Extract the [x, y] coordinate from the center of the cell holding the provided text.  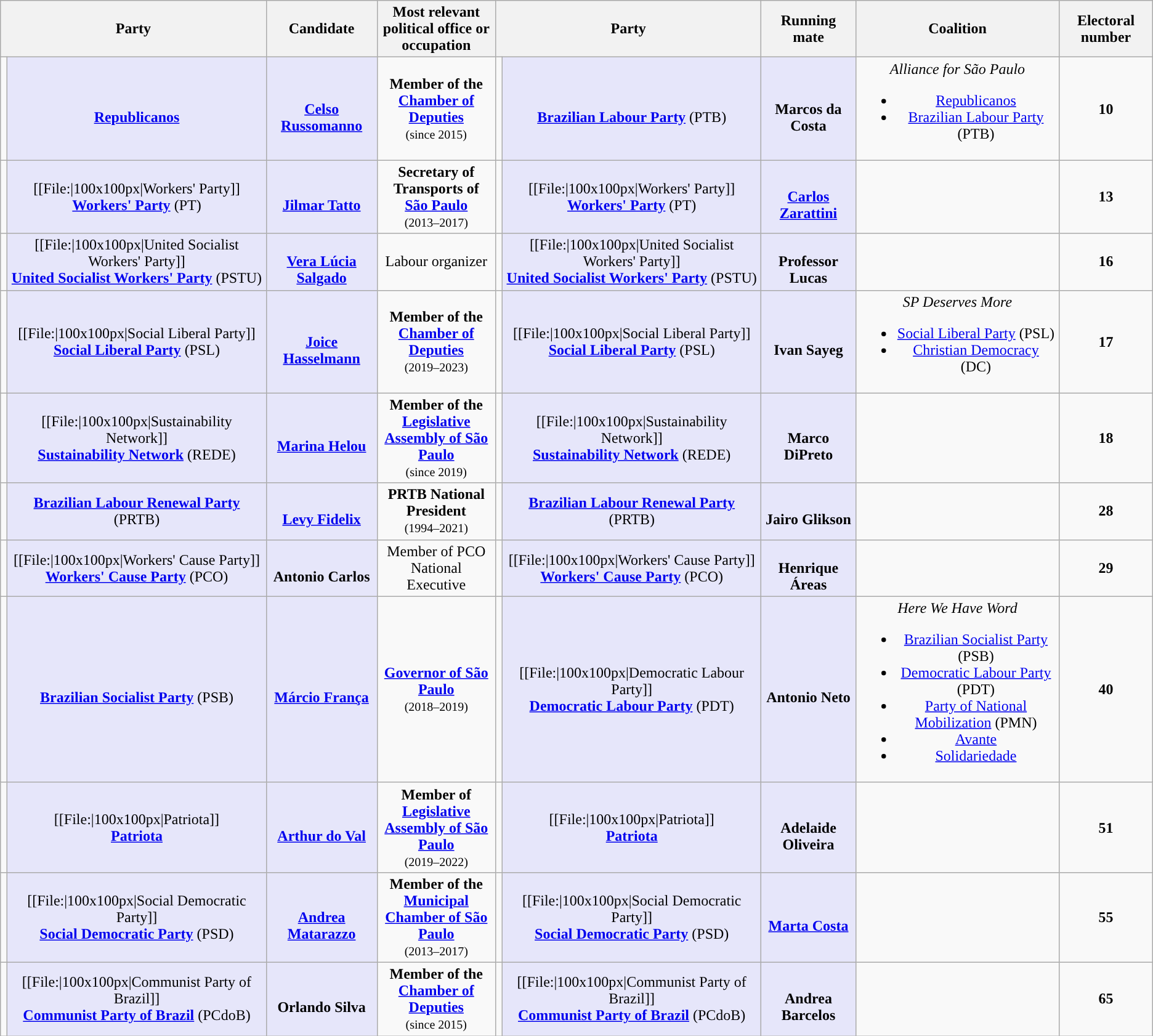
Member of PCO National Executive [436, 568]
Joice Hasselmann [322, 341]
Levy Fidelix [322, 511]
Most relevant political office or occupation [436, 29]
28 [1106, 511]
Orlando Silva [322, 999]
Vera Lúcia Salgado [322, 262]
Member of Legislative Assembly of São Paulo(2019–2022) [436, 827]
SP Deserves MoreSocial Liberal Party (PSL)Christian Democracy (DC) [957, 341]
29 [1106, 568]
Candidate [322, 29]
Henrique Áreas [808, 568]
Antonio Carlos [322, 568]
Jilmar Tatto [322, 197]
Here We Have WordBrazilian Socialist Party (PSB)Democratic Labour Party (PDT)Party of National Mobilization (PMN)AvanteSolidariedade [957, 689]
55 [1106, 917]
16 [1106, 262]
Brazilian Socialist Party (PSB) [137, 689]
Member of the Municipal Chamber of São Paulo(2013–2017) [436, 917]
Arthur do Val [322, 827]
Marcos da Costa [808, 108]
51 [1106, 827]
Professor Lucas [808, 262]
PRTB National President(1994–2021) [436, 511]
13 [1106, 197]
Labour organizer [436, 262]
Coalition [957, 29]
Marta Costa [808, 917]
Antonio Neto [808, 689]
Celso Russomanno [322, 108]
Alliance for São PauloRepublicanosBrazilian Labour Party (PTB) [957, 108]
Carlos Zarattini [808, 197]
18 [1106, 438]
Secretary of Transports of São Paulo(2013–2017) [436, 197]
Member of the Chamber of Deputies(2019–2023) [436, 341]
Member of the Legislative Assembly of São Paulo(since 2019) [436, 438]
Adelaide Oliveira [808, 827]
17 [1106, 341]
Márcio França [322, 689]
65 [1106, 999]
40 [1106, 689]
Ivan Sayeg [808, 341]
Electoral number [1106, 29]
Running mate [808, 29]
Brazilian Labour Party (PTB) [632, 108]
Andrea Barcelos [808, 999]
Governor of São Paulo(2018–2019) [436, 689]
Republicanos [137, 108]
Marco DiPreto [808, 438]
Jairo Glikson [808, 511]
[[File:|100x100px|Democratic Labour Party]]Democratic Labour Party (PDT) [632, 689]
Andrea Matarazzo [322, 917]
Marina Helou [322, 438]
10 [1106, 108]
